Capture the cell that displays the provided text and extract its [X, Y] central coordinate. 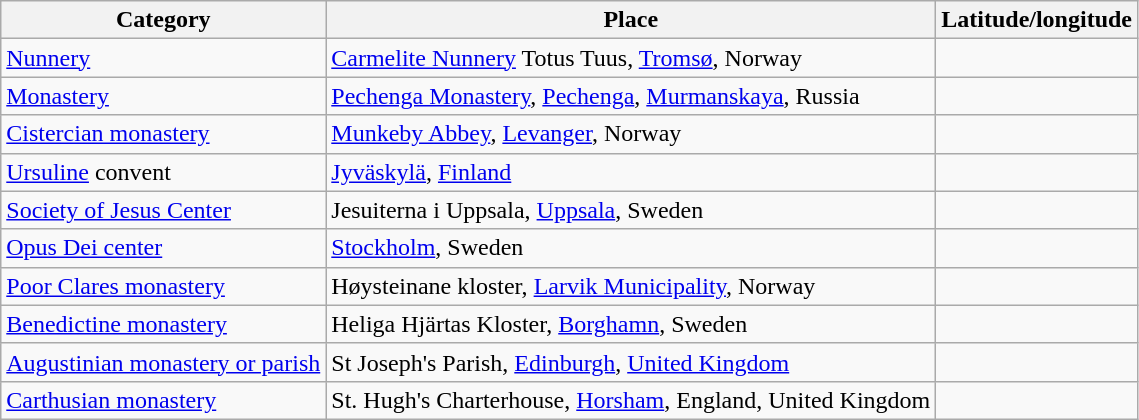
Cistercian monastery [164, 134]
Poor Clares monastery [164, 286]
Stockholm, Sweden [631, 248]
Ursuline convent [164, 172]
Society of Jesus Center [164, 210]
Carmelite Nunnery Totus Tuus, Tromsø, Norway [631, 58]
Jyväskylä, Finland [631, 172]
Jesuiterna i Uppsala, Uppsala, Sweden [631, 210]
Benedictine monastery [164, 324]
Heliga Hjärtas Kloster, Borghamn, Sweden [631, 324]
Monastery [164, 96]
Nunnery [164, 58]
Augustinian monastery or parish [164, 362]
Place [631, 20]
Høysteinane kloster, Larvik Municipality, Norway [631, 286]
Pechenga Monastery, Pechenga, Murmanskaya, Russia [631, 96]
Carthusian monastery [164, 400]
Munkeby Abbey, Levanger, Norway [631, 134]
Opus Dei center [164, 248]
Category [164, 20]
Latitude/longitude [1037, 20]
St. Hugh's Charterhouse, Horsham, England, United Kingdom [631, 400]
St Joseph's Parish, Edinburgh, United Kingdom [631, 362]
